Output the (X, Y) coordinate of the center of the cell containing the given text.  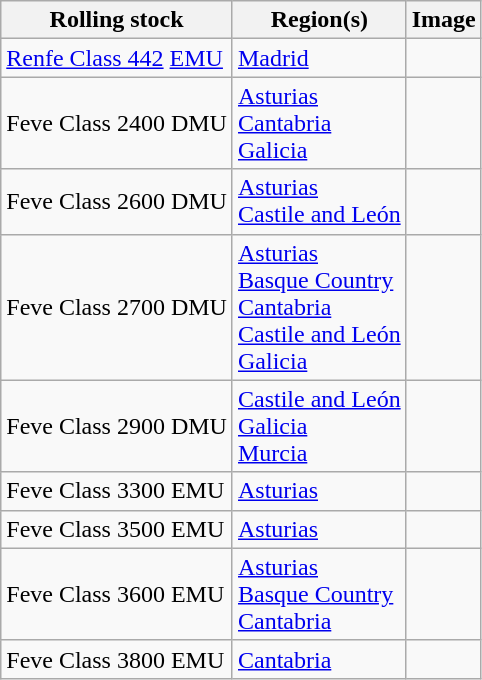
Feve Class 3600 EMU (117, 594)
Feve Class 2400 DMU (117, 123)
Renfe Class 442 EMU (117, 58)
Feve Class 2600 DMU (117, 202)
Feve Class 2700 DMU (117, 307)
AsturiasCantabriaGalicia (319, 123)
Feve Class 3800 EMU (117, 659)
AsturiasBasque CountryCantabria (319, 594)
AsturiasCastile and León (319, 202)
Image (444, 20)
Madrid (319, 58)
Feve Class 3500 EMU (117, 529)
Region(s) (319, 20)
Feve Class 2900 DMU (117, 426)
Feve Class 3300 EMU (117, 491)
Cantabria (319, 659)
Castile and LeónGaliciaMurcia (319, 426)
Rolling stock (117, 20)
AsturiasBasque CountryCantabriaCastile and LeónGalicia (319, 307)
